For the text-containing cell, return its midpoint in [X, Y] coordinate format. 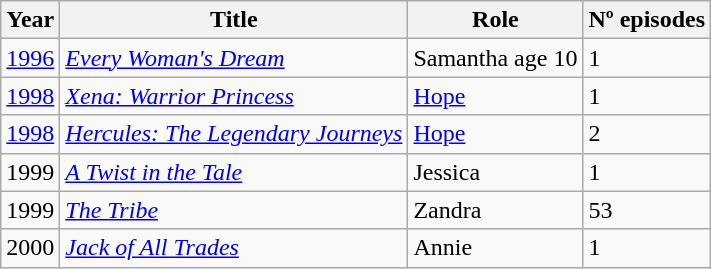
A Twist in the Tale [234, 172]
The Tribe [234, 210]
53 [647, 210]
Xena: Warrior Princess [234, 96]
Role [496, 20]
2000 [30, 248]
Year [30, 20]
Hercules: The Legendary Journeys [234, 134]
Samantha age 10 [496, 58]
Nº episodes [647, 20]
1996 [30, 58]
Zandra [496, 210]
Jessica [496, 172]
Jack of All Trades [234, 248]
Every Woman's Dream [234, 58]
Annie [496, 248]
Title [234, 20]
2 [647, 134]
